Pinpoint the cell where the given text exists, returning its (X, Y) midpoint coordinate. 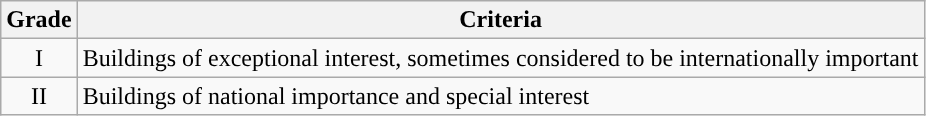
Criteria (500, 20)
I (39, 58)
Grade (39, 20)
Buildings of exceptional interest, sometimes considered to be internationally important (500, 58)
Buildings of national importance and special interest (500, 96)
II (39, 96)
